From the cell containing the given text, extract its center point as (X, Y) coordinate. 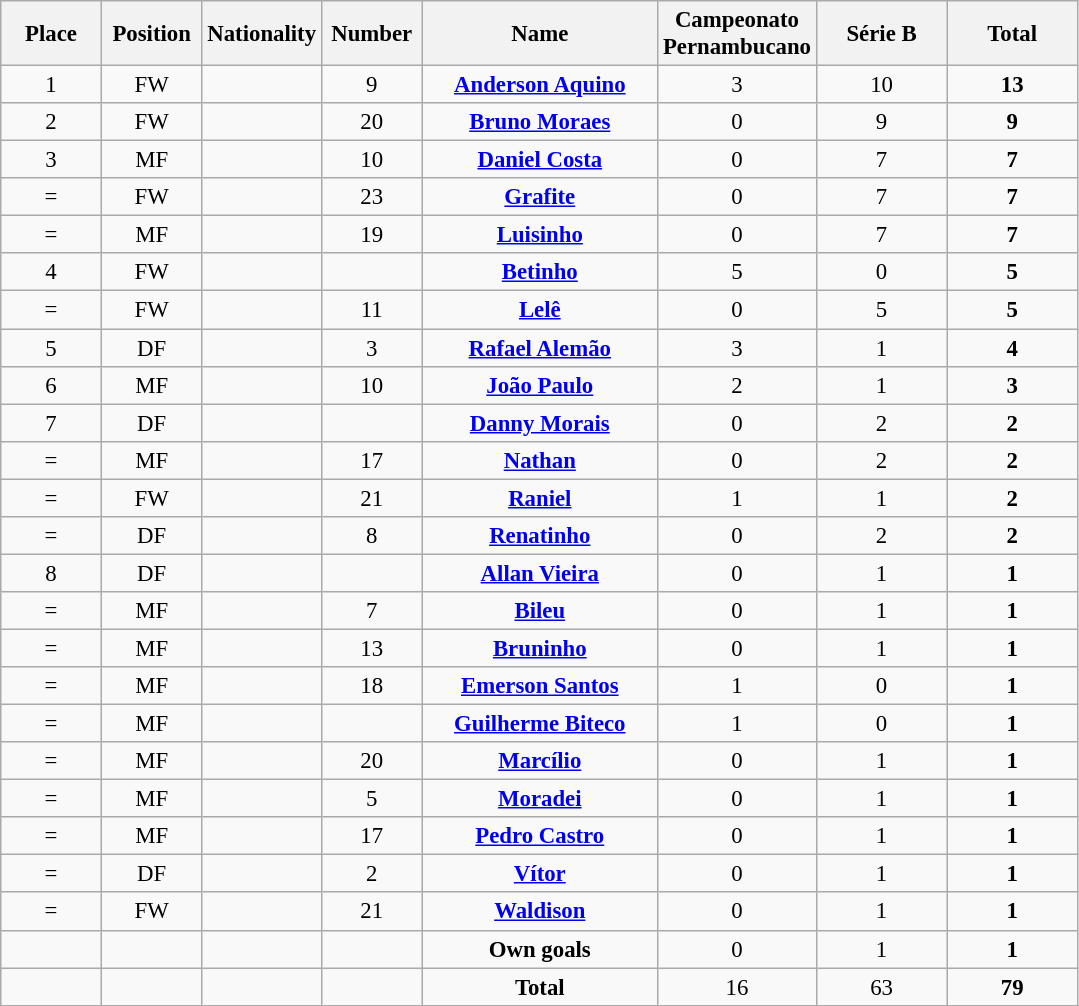
Rafael Alemão (540, 348)
Bileu (540, 611)
6 (52, 385)
Danny Morais (540, 423)
Anderson Aquino (540, 85)
Guilherme Biteco (540, 724)
18 (372, 686)
19 (372, 235)
Luisinho (540, 235)
16 (738, 987)
Raniel (540, 498)
63 (882, 987)
79 (1012, 987)
Moradei (540, 799)
Marcílio (540, 761)
Pedro Castro (540, 836)
Série B (882, 34)
Nathan (540, 460)
Bruninho (540, 648)
Renatinho (540, 536)
João Paulo (540, 385)
Waldison (540, 912)
Allan Vieira (540, 573)
23 (372, 197)
Nationality (262, 34)
Vítor (540, 874)
Place (52, 34)
Emerson Santos (540, 686)
Number (372, 34)
11 (372, 310)
Betinho (540, 273)
Grafite (540, 197)
Lelê (540, 310)
Own goals (540, 949)
Daniel Costa (540, 160)
Name (540, 34)
Position (152, 34)
Campeonato Pernambucano (738, 34)
Bruno Moraes (540, 122)
